Locate the cell with the specified text and output its [X, Y] center coordinate. 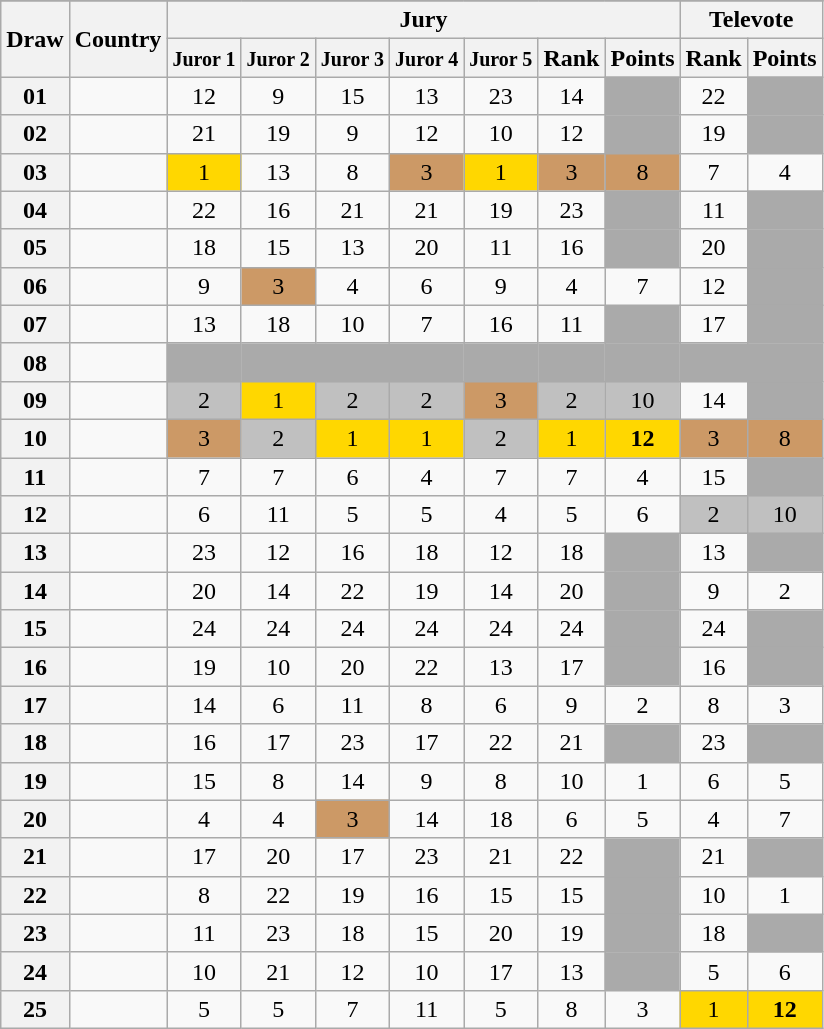
Juror 3 [352, 58]
Juror 4 [426, 58]
Draw [35, 39]
06 [35, 286]
05 [35, 248]
09 [35, 400]
Juror 1 [204, 58]
04 [35, 210]
Country [118, 39]
Juror 5 [501, 58]
07 [35, 324]
03 [35, 172]
Juror 2 [278, 58]
02 [35, 134]
08 [35, 362]
01 [35, 96]
Televote [751, 20]
25 [35, 1009]
Jury [424, 20]
